Extract the [X, Y] coordinate from the center of the cell holding the provided text.  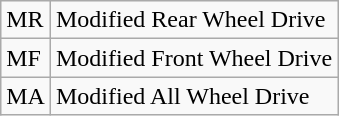
Modified All Wheel Drive [194, 96]
Modified Rear Wheel Drive [194, 20]
MR [26, 20]
MF [26, 58]
Modified Front Wheel Drive [194, 58]
MA [26, 96]
